Return [X, Y] of the center of cell containing provided text 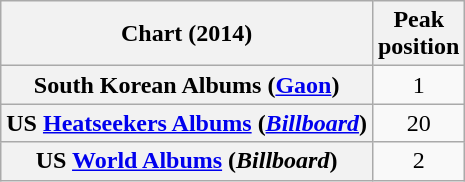
2 [418, 161]
US World Albums (Billboard) [187, 161]
South Korean Albums (Gaon) [187, 85]
Peakposition [418, 34]
1 [418, 85]
20 [418, 123]
US Heatseekers Albums (Billboard) [187, 123]
Chart (2014) [187, 34]
